Output the [X, Y] coordinate of the center of the cell containing the given text.  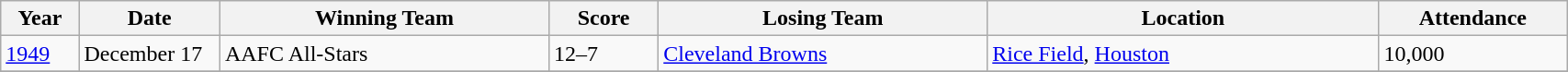
Attendance [1473, 18]
Year [40, 18]
10,000 [1473, 54]
AAFC All-Stars [384, 54]
Date [149, 18]
1949 [40, 54]
12–7 [603, 54]
Cleveland Browns [823, 54]
Losing Team [823, 18]
December 17 [149, 54]
Score [603, 18]
Rice Field, Houston [1183, 54]
Location [1183, 18]
Winning Team [384, 18]
